Search for the cell housing the specified text and yield its [X, Y] center coordinate. 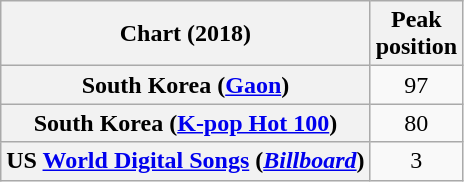
Chart (2018) [186, 34]
US World Digital Songs (Billboard) [186, 161]
Peakposition [416, 34]
South Korea (Gaon) [186, 85]
80 [416, 123]
3 [416, 161]
South Korea (K-pop Hot 100) [186, 123]
97 [416, 85]
